Search for the cell housing the specified text and yield its (x, y) center coordinate. 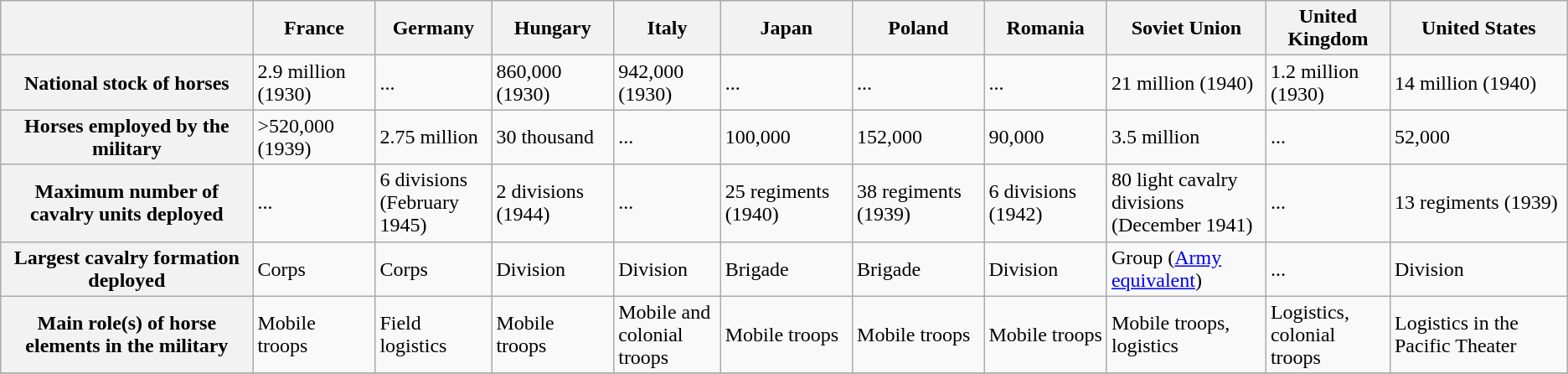
860,000 (1930) (553, 82)
52,000 (1478, 138)
2.9 million (1930) (314, 82)
80 light cavalry divisions(December 1941) (1186, 203)
Maximum number of cavalry units deployed (127, 203)
Mobile andcolonial troops (668, 335)
Group (Army equivalent) (1186, 268)
Soviet Union (1186, 29)
Logistics in the Pacific Theater (1478, 335)
25 regiments (1940) (786, 203)
Germany (434, 29)
3.5 million (1186, 138)
21 million (1940) (1186, 82)
38 regiments (1939) (918, 203)
Horses employed by the military (127, 138)
Largest cavalry formation deployed (127, 268)
30 thousand (553, 138)
Mobile troops,logistics (1186, 335)
1.2 million (1930) (1328, 82)
Italy (668, 29)
100,000 (786, 138)
Hungary (553, 29)
6 divisions(February 1945) (434, 203)
6 divisions (1942) (1045, 203)
Romania (1045, 29)
Logistics,colonial troops (1328, 335)
Field logistics (434, 335)
United States (1478, 29)
Poland (918, 29)
Japan (786, 29)
90,000 (1045, 138)
France (314, 29)
United Kingdom (1328, 29)
2 divisions (1944) (553, 203)
>520,000 (1939) (314, 138)
152,000 (918, 138)
13 regiments (1939) (1478, 203)
2.75 million (434, 138)
942,000 (1930) (668, 82)
14 million (1940) (1478, 82)
Main role(s) of horse elements in the military (127, 335)
National stock of horses (127, 82)
